From the cell containing the given text, extract its center point as (X, Y) coordinate. 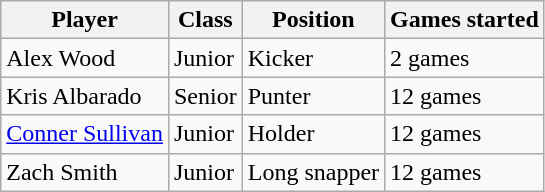
Class (205, 20)
Kris Albarado (85, 96)
Player (85, 20)
Holder (313, 134)
Conner Sullivan (85, 134)
2 games (465, 58)
Senior (205, 96)
Zach Smith (85, 172)
Games started (465, 20)
Punter (313, 96)
Alex Wood (85, 58)
Position (313, 20)
Kicker (313, 58)
Long snapper (313, 172)
